Detect which cell encompasses the target text, then output its [X, Y] center coordinate. 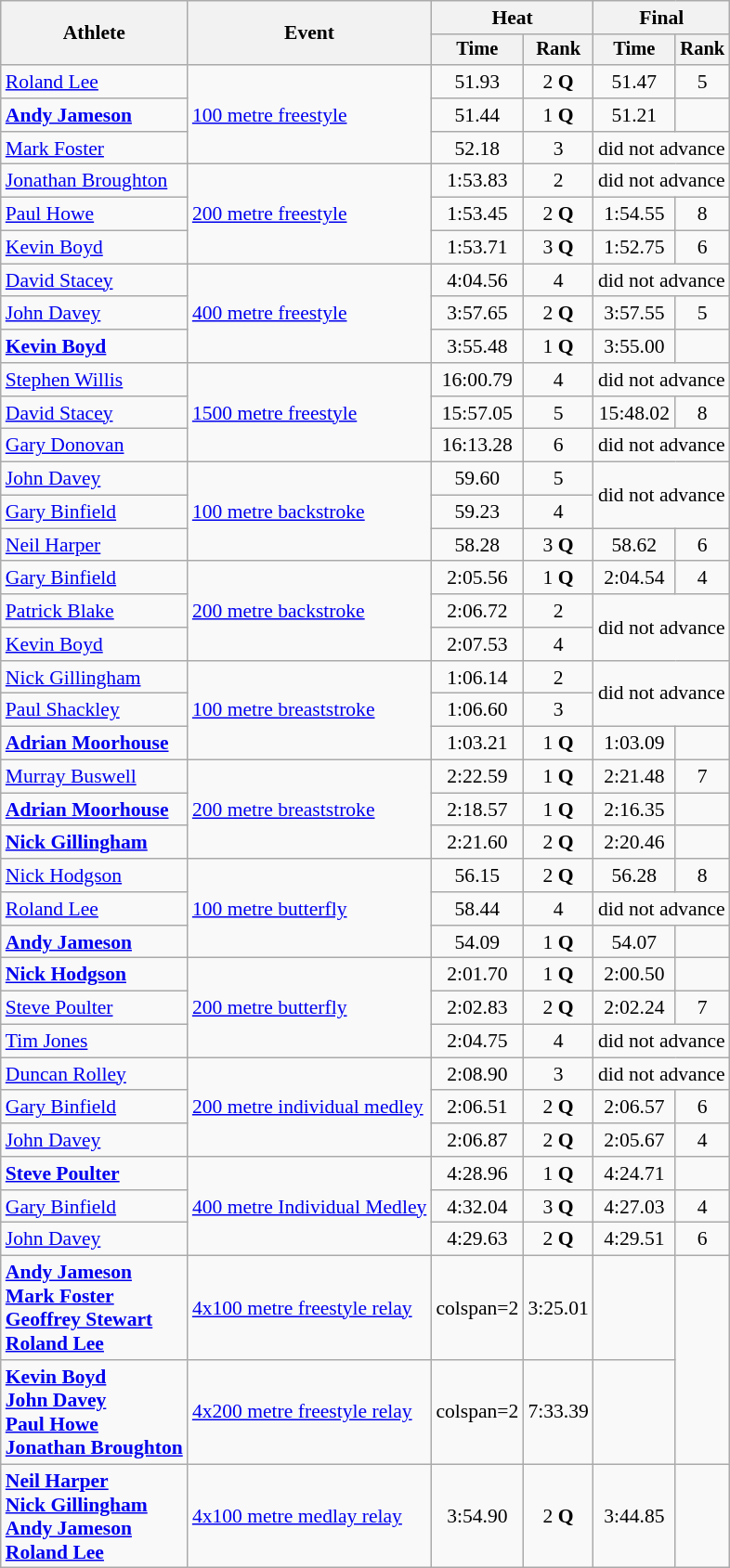
100 metre freestyle [309, 115]
51.44 [477, 115]
58.28 [477, 545]
51.21 [634, 115]
Athlete [95, 33]
16:13.28 [477, 446]
3:57.55 [634, 314]
200 metre individual medley [309, 1107]
4:32.04 [477, 1207]
Duncan Rolley [95, 1074]
Stephen Willis [95, 380]
54.07 [634, 942]
2:04.54 [634, 578]
3:55.00 [634, 346]
2:16.35 [634, 810]
100 metre breaststroke [309, 711]
2:06.87 [477, 1140]
2:21.48 [634, 777]
3:54.90 [477, 1516]
Mark Foster [95, 149]
1:03.21 [477, 744]
200 metre backstroke [309, 611]
4:29.51 [634, 1239]
2:22.59 [477, 777]
2:18.57 [477, 810]
2:05.67 [634, 1140]
1:06.14 [477, 678]
2:07.53 [477, 644]
Neil Harper [95, 545]
Tim Jones [95, 1042]
Murray Buswell [95, 777]
2:01.70 [477, 975]
58.44 [477, 909]
400 metre freestyle [309, 314]
4:04.56 [477, 280]
56.15 [477, 875]
4x100 metre freestyle relay [309, 1308]
4:28.96 [477, 1173]
Andy JamesonMark FosterGeoffrey StewartRoland Lee [95, 1308]
2:02.83 [477, 1008]
54.09 [477, 942]
2:06.57 [634, 1108]
16:00.79 [477, 380]
Neil HarperNick GillinghamAndy JamesonRoland Lee [95, 1516]
Paul Howe [95, 214]
4:24.71 [634, 1173]
4x200 metre freestyle relay [309, 1412]
2:04.75 [477, 1042]
2:06.51 [477, 1108]
1:06.60 [477, 710]
4x100 metre medlay relay [309, 1516]
51.93 [477, 82]
200 metre butterfly [309, 1008]
Gary Donovan [95, 446]
2:00.50 [634, 975]
1500 metre freestyle [309, 412]
Jonathan Broughton [95, 181]
1:52.75 [634, 248]
1:53.71 [477, 248]
2:08.90 [477, 1074]
1:53.45 [477, 214]
2:05.56 [477, 578]
3:57.65 [477, 314]
15:57.05 [477, 413]
Final [661, 18]
59.60 [477, 479]
1:03.09 [634, 744]
3:44.85 [634, 1516]
400 metre Individual Medley [309, 1207]
15:48.02 [634, 413]
200 metre freestyle [309, 214]
4:27.03 [634, 1207]
51.47 [634, 82]
1:54.55 [634, 214]
52.18 [477, 149]
2:06.72 [477, 611]
59.23 [477, 512]
2:20.46 [634, 843]
3:25.01 [557, 1308]
2:02.24 [634, 1008]
Paul Shackley [95, 710]
4:29.63 [477, 1239]
7:33.39 [557, 1412]
Patrick Blake [95, 611]
100 metre backstroke [309, 512]
3:55.48 [477, 346]
200 metre breaststroke [309, 810]
2:21.60 [477, 843]
Heat [513, 18]
56.28 [634, 875]
100 metre butterfly [309, 908]
Event [309, 33]
1:53.83 [477, 181]
Kevin BoydJohn DaveyPaul HoweJonathan Broughton [95, 1412]
58.62 [634, 545]
